Locate the cell with the specified text and output its [X, Y] center coordinate. 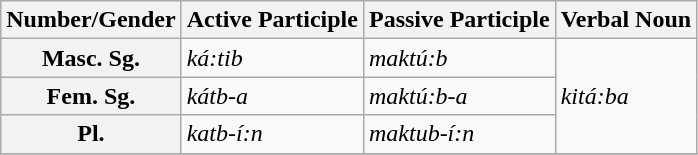
Masc. Sg. [91, 58]
maktú:b-a [459, 96]
Number/Gender [91, 20]
maktú:b [459, 58]
kitá:ba [626, 96]
Fem. Sg. [91, 96]
Verbal Noun [626, 20]
ká:tib [272, 58]
Pl. [91, 134]
kátb-a [272, 96]
maktub-í:n [459, 134]
Passive Participle [459, 20]
Active Participle [272, 20]
katb-í:n [272, 134]
